From the cell containing the given text, extract its center point as [x, y] coordinate. 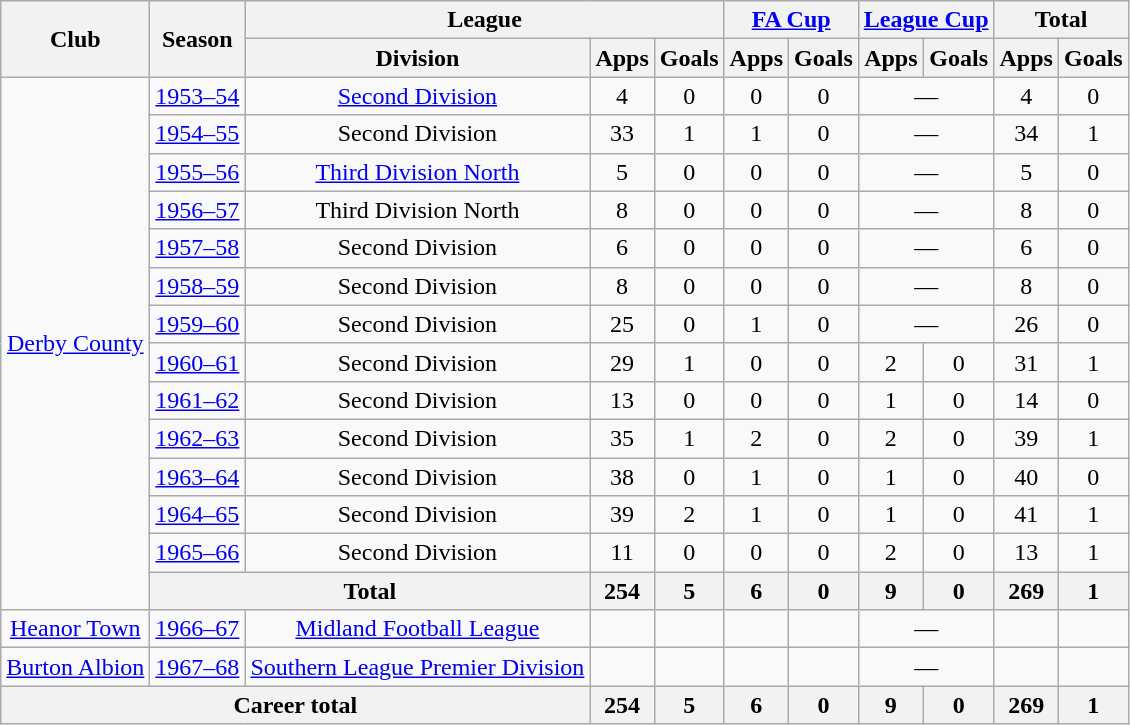
1966–67 [198, 629]
1963–64 [198, 477]
League [484, 20]
1956–57 [198, 210]
Season [198, 39]
11 [622, 553]
League Cup [926, 20]
14 [1026, 400]
41 [1026, 515]
25 [622, 324]
1955–56 [198, 172]
Heanor Town [76, 629]
1959–60 [198, 324]
38 [622, 477]
1957–58 [198, 248]
Derby County [76, 344]
29 [622, 362]
Burton Albion [76, 667]
40 [1026, 477]
Midland Football League [418, 629]
33 [622, 134]
31 [1026, 362]
26 [1026, 324]
1964–65 [198, 515]
1960–61 [198, 362]
Southern League Premier Division [418, 667]
35 [622, 438]
Division [418, 58]
1965–66 [198, 553]
1967–68 [198, 667]
Career total [296, 705]
1958–59 [198, 286]
34 [1026, 134]
Club [76, 39]
1954–55 [198, 134]
1962–63 [198, 438]
1961–62 [198, 400]
1953–54 [198, 96]
FA Cup [791, 20]
